Capture the cell that displays the provided text and extract its (X, Y) central coordinate. 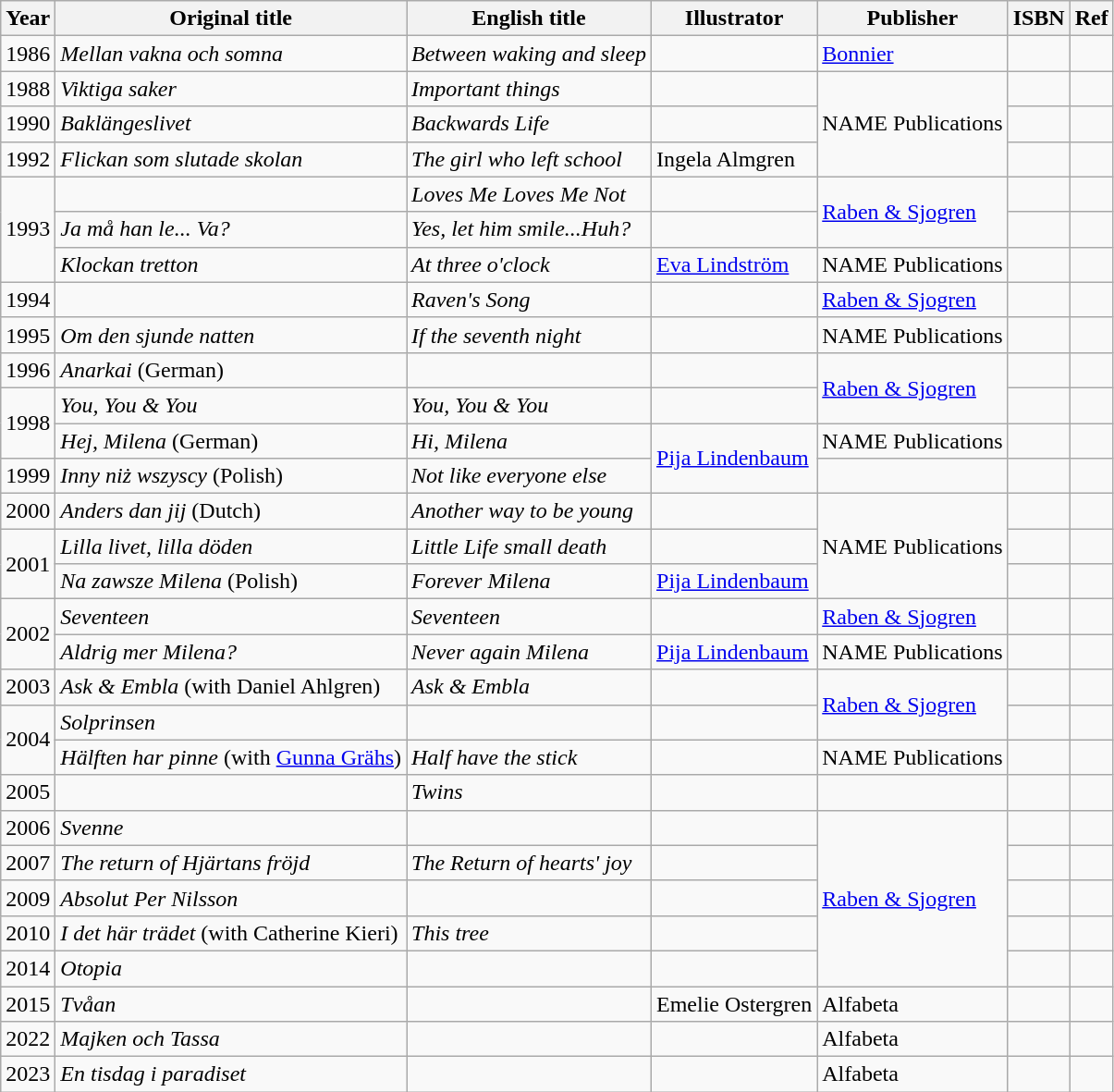
Viktiga saker (231, 89)
Anders dan jij (Dutch) (231, 511)
2002 (28, 634)
1999 (28, 476)
Hi, Milena (529, 441)
Ja må han le... Va? (231, 229)
Ask & Embla (with Daniel Ahlgren) (231, 687)
2010 (28, 933)
Never again Milena (529, 652)
Na zawsze Milena (Polish) (231, 582)
Hälften har pinne (with Gunna Grähs) (231, 757)
Eva Lindström (734, 264)
1986 (28, 54)
Bonnier (912, 54)
Tvåan (231, 1003)
Flickan som slutade skolan (231, 159)
Forever Milena (529, 582)
Svenne (231, 828)
Important things (529, 89)
Not like everyone else (529, 476)
Ask & Embla (529, 687)
Publisher (912, 18)
Solprinsen (231, 722)
1995 (28, 335)
English title (529, 18)
Between waking and sleep (529, 54)
2007 (28, 863)
ISBN (1039, 18)
2001 (28, 564)
Twins (529, 792)
Yes, let him smile...Huh? (529, 229)
The girl who left school (529, 159)
2004 (28, 740)
Emelie Ostergren (734, 1003)
Anarkai (German) (231, 370)
Loves Me Loves Me Not (529, 194)
Ingela Almgren (734, 159)
Aldrig mer Milena? (231, 652)
1992 (28, 159)
The return of Hjärtans fröjd (231, 863)
2022 (28, 1039)
2015 (28, 1003)
Majken och Tassa (231, 1039)
Mellan vakna och somna (231, 54)
1996 (28, 370)
2023 (28, 1074)
2003 (28, 687)
Original title (231, 18)
Hej, Milena (German) (231, 441)
Otopia (231, 968)
2000 (28, 511)
2006 (28, 828)
Lilla livet, lilla döden (231, 546)
Another way to be young (529, 511)
Om den sjunde natten (231, 335)
Backwards Life (529, 124)
At three o'clock (529, 264)
Klockan tretton (231, 264)
I det här trädet (with Catherine Kieri) (231, 933)
2009 (28, 898)
Ref (1091, 18)
If the seventh night (529, 335)
Little Life small death (529, 546)
Year (28, 18)
Raven's Song (529, 300)
Absolut Per Nilsson (231, 898)
Illustrator (734, 18)
1993 (28, 229)
2014 (28, 968)
En tisdag i paradiset (231, 1074)
Baklängeslivet (231, 124)
The Return of hearts' joy (529, 863)
This tree (529, 933)
1988 (28, 89)
2005 (28, 792)
Half have the stick (529, 757)
1990 (28, 124)
1994 (28, 300)
1998 (28, 423)
Inny niż wszyscy (Polish) (231, 476)
